For the text-containing cell, return its midpoint in [x, y] coordinate format. 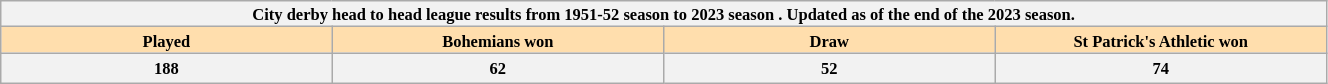
188 [166, 68]
52 [830, 68]
Bohemians won [498, 40]
Played [166, 40]
St Patrick's Athletic won [1160, 40]
62 [498, 68]
74 [1160, 68]
Draw [830, 40]
City derby head to head league results from 1951-52 season to 2023 season . Updated as of the end of the 2023 season. [664, 14]
